Extract the (x, y) coordinate from the center of the cell holding the provided text.  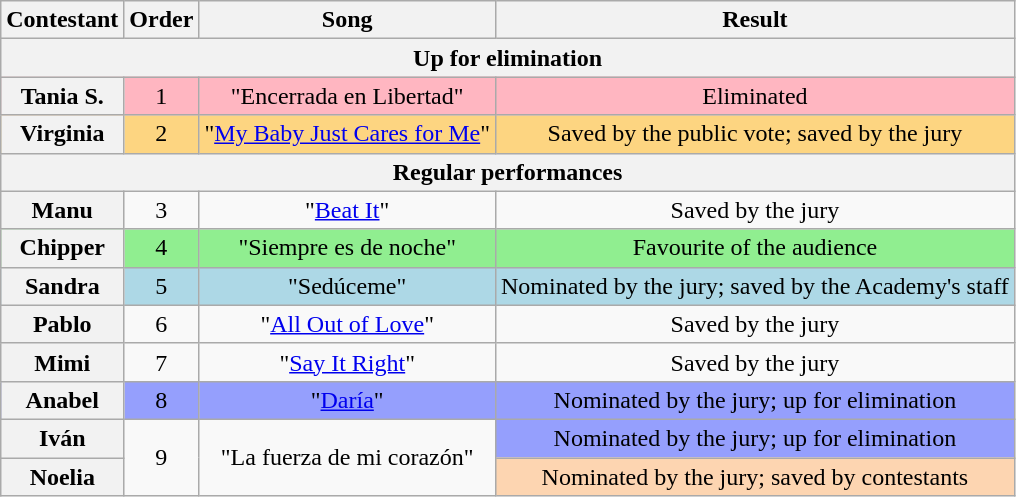
"My Baby Just Cares for Me" (348, 134)
Favourite of the audience (754, 248)
Anabel (62, 400)
Manu (62, 210)
8 (162, 400)
Song (348, 20)
Regular performances (508, 172)
"Sedúceme" (348, 286)
Noelia (62, 477)
"La fuerza de mi corazón" (348, 457)
Contestant (62, 20)
9 (162, 457)
Chipper (62, 248)
4 (162, 248)
3 (162, 210)
6 (162, 324)
"Encerrada en Libertad" (348, 96)
Virginia (62, 134)
Saved by the public vote; saved by the jury (754, 134)
Order (162, 20)
Tania S. (62, 96)
7 (162, 362)
Nominated by the jury; saved by the Academy's staff (754, 286)
"Daría" (348, 400)
2 (162, 134)
Up for elimination (508, 58)
"Beat It" (348, 210)
Iván (62, 438)
Pablo (62, 324)
"Siempre es de noche" (348, 248)
Eliminated (754, 96)
"All Out of Love" (348, 324)
Sandra (62, 286)
Nominated by the jury; saved by contestants (754, 477)
5 (162, 286)
"Say It Right" (348, 362)
Result (754, 20)
1 (162, 96)
Mimi (62, 362)
